Locate the cell with the specified text and output its (X, Y) center coordinate. 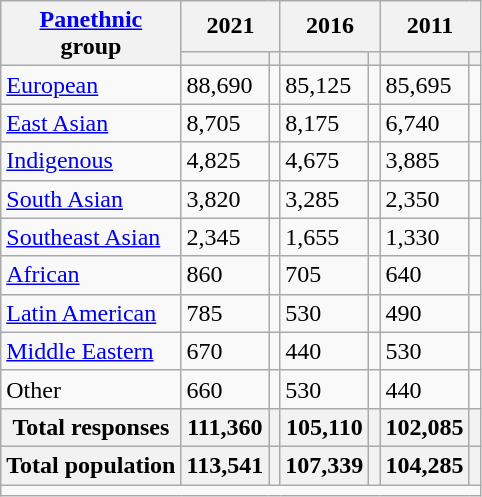
102,085 (424, 427)
8,175 (324, 123)
4,675 (324, 161)
640 (424, 275)
3,285 (324, 199)
East Asian (91, 123)
107,339 (324, 465)
Total population (91, 465)
113,541 (225, 465)
660 (225, 389)
Other (91, 389)
Indigenous (91, 161)
African (91, 275)
88,690 (225, 85)
2011 (430, 26)
670 (225, 351)
860 (225, 275)
105,110 (324, 427)
2021 (230, 26)
8,705 (225, 123)
2,345 (225, 237)
705 (324, 275)
785 (225, 313)
European (91, 85)
490 (424, 313)
85,695 (424, 85)
3,885 (424, 161)
2016 (330, 26)
Panethnicgroup (91, 34)
85,125 (324, 85)
3,820 (225, 199)
South Asian (91, 199)
1,330 (424, 237)
111,360 (225, 427)
104,285 (424, 465)
6,740 (424, 123)
4,825 (225, 161)
2,350 (424, 199)
Southeast Asian (91, 237)
Latin American (91, 313)
Middle Eastern (91, 351)
1,655 (324, 237)
Total responses (91, 427)
